Return (x, y) of the center of cell containing provided text 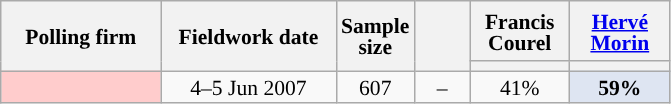
Francis Courel (520, 31)
4–5 Jun 2007 (248, 86)
Fieldwork date (248, 36)
607 (375, 86)
– (442, 86)
Polling firm (81, 36)
Samplesize (375, 36)
41% (520, 86)
59% (620, 86)
Hervé Morin (620, 31)
